Return (x, y) of the center of cell containing provided text 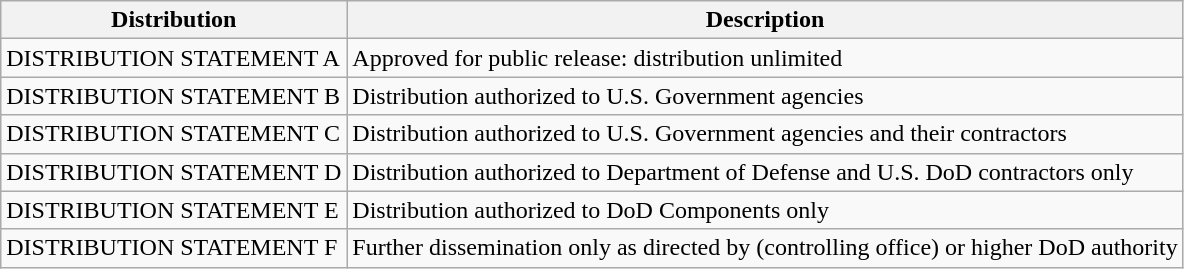
Distribution authorized to U.S. Government agencies and their contractors (765, 134)
DISTRIBUTION STATEMENT E (174, 210)
Distribution authorized to Department of Defense and U.S. DoD contractors only (765, 172)
Approved for public release: distribution unlimited (765, 58)
DISTRIBUTION STATEMENT D (174, 172)
DISTRIBUTION STATEMENT C (174, 134)
DISTRIBUTION STATEMENT B (174, 96)
Description (765, 20)
Distribution authorized to U.S. Government agencies (765, 96)
Distribution (174, 20)
DISTRIBUTION STATEMENT A (174, 58)
DISTRIBUTION STATEMENT F (174, 248)
Distribution authorized to DoD Components only (765, 210)
Further dissemination only as directed by (controlling office) or higher DoD authority (765, 248)
